Return (x, y) of the center of cell containing provided text 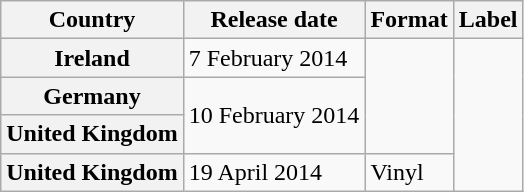
7 February 2014 (274, 58)
19 April 2014 (274, 172)
Label (488, 20)
Ireland (92, 58)
Germany (92, 96)
Country (92, 20)
Format (409, 20)
10 February 2014 (274, 115)
Vinyl (409, 172)
Release date (274, 20)
